Pinpoint the cell where the given text exists, returning its [x, y] midpoint coordinate. 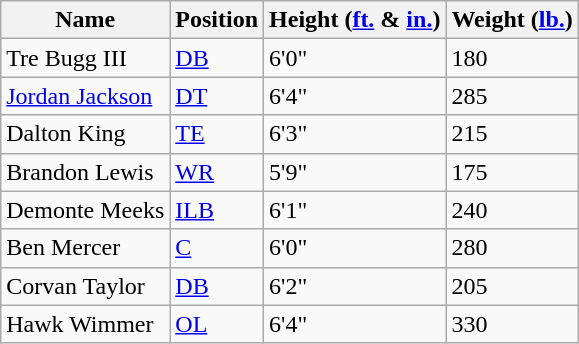
Hawk Wimmer [86, 324]
WR [217, 172]
Weight (lb.) [512, 20]
330 [512, 324]
6'1" [355, 210]
5'9" [355, 172]
285 [512, 96]
Corvan Taylor [86, 286]
205 [512, 286]
Brandon Lewis [86, 172]
6'3" [355, 134]
175 [512, 172]
Dalton King [86, 134]
240 [512, 210]
OL [217, 324]
DT [217, 96]
C [217, 248]
Position [217, 20]
180 [512, 58]
6'2" [355, 286]
Jordan Jackson [86, 96]
Demonte Meeks [86, 210]
ILB [217, 210]
215 [512, 134]
280 [512, 248]
Name [86, 20]
Ben Mercer [86, 248]
Height (ft. & in.) [355, 20]
TE [217, 134]
Tre Bugg III [86, 58]
